Find where the given text appears and provide that cell's center as [X, Y] coordinate. 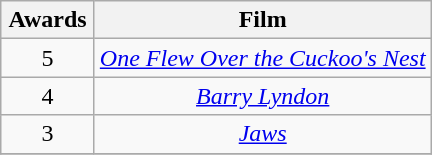
Jaws [262, 134]
Film [262, 20]
Awards [48, 20]
4 [48, 96]
Barry Lyndon [262, 96]
3 [48, 134]
One Flew Over the Cuckoo's Nest [262, 58]
5 [48, 58]
